Return the (X, Y) coordinate for the center point of the cell that contains the specified text.  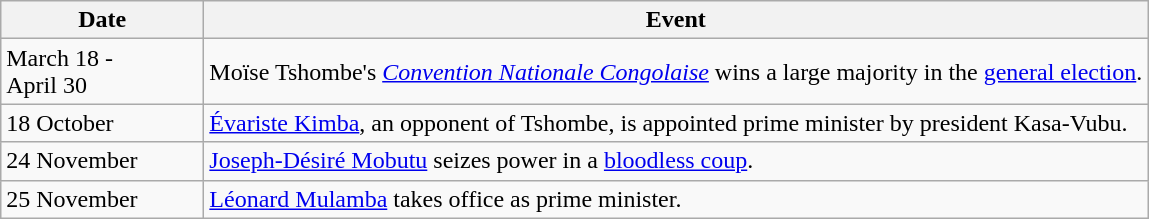
Event (676, 20)
25 November (102, 199)
March 18 -April 30 (102, 72)
Léonard Mulamba takes office as prime minister. (676, 199)
Date (102, 20)
24 November (102, 161)
Moïse Tshombe's Convention Nationale Congolaise wins a large majority in the general election. (676, 72)
18 October (102, 123)
Évariste Kimba, an opponent of Tshombe, is appointed prime minister by president Kasa-Vubu. (676, 123)
Joseph-Désiré Mobutu seizes power in a bloodless coup. (676, 161)
